Return [x, y] of the center of cell containing provided text 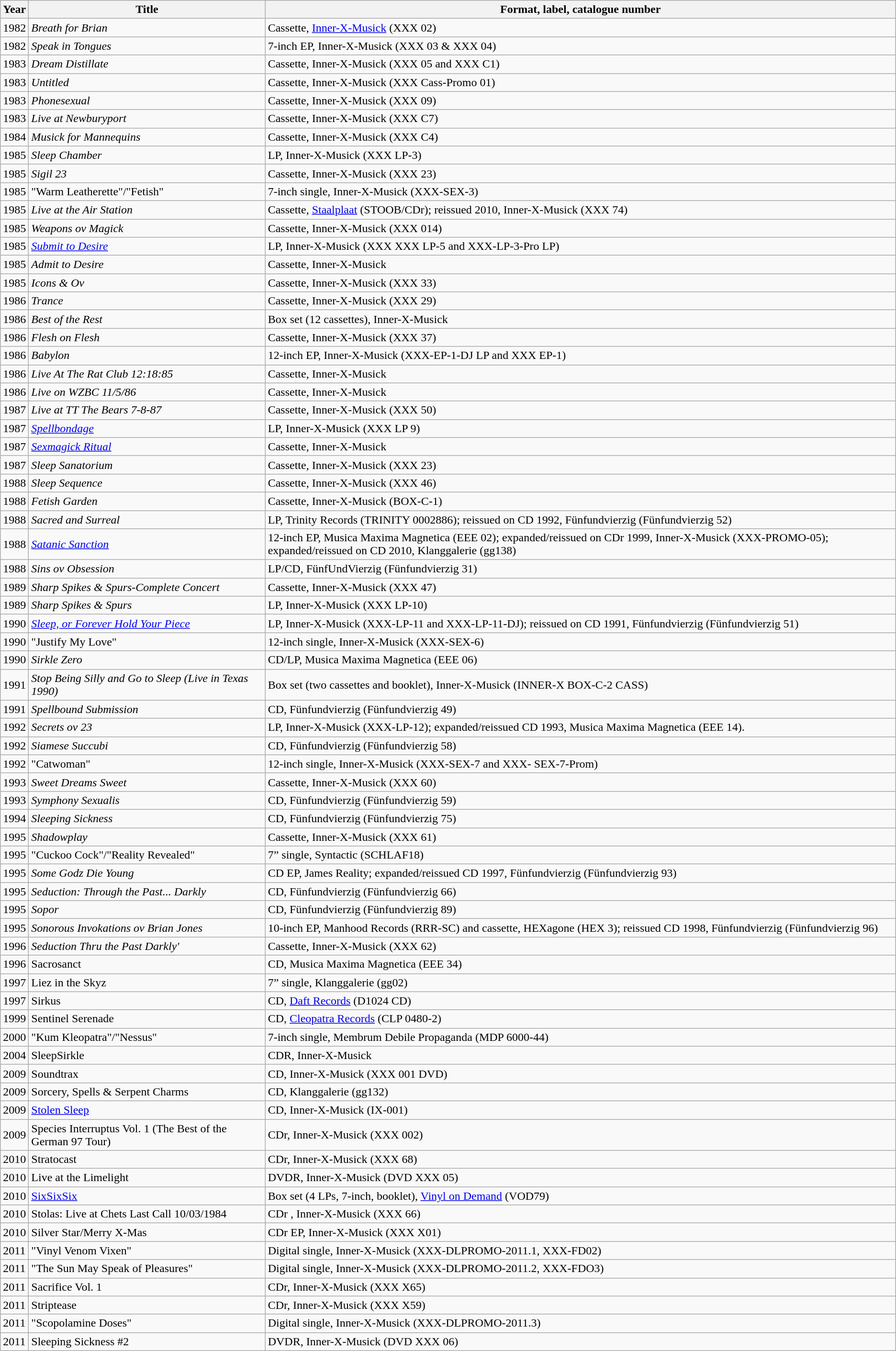
Sharp Spikes & Spurs-Complete Concert [147, 587]
Fetish Garden [147, 501]
12-inch single, Inner-X-Musick (XXX-SEX-6) [580, 642]
DVDR, Inner-X-Musick (DVD XXX 06) [580, 1341]
Cassette, Inner-X-Musick (XXX 29) [580, 301]
CD, Fünfundvierzig (Fünfundvierzig 58) [580, 746]
Icons & Ov [147, 283]
Admit to Desire [147, 265]
LP, Inner-X-Musick (XXX XXX LP-5 and XXX-LP-3-Pro LP) [580, 246]
1984 [14, 137]
2000 [14, 1037]
Title [147, 10]
Digital single, Inner-X-Musick (XXX-DLPROMO-2011.3) [580, 1323]
Sleep Sequence [147, 483]
CD, Fünfundvierzig (Fünfundvierzig 75) [580, 818]
Breath for Brian [147, 28]
Cassette, Inner-X-Musick (XXX 02) [580, 28]
Box set (two cassettes and booklet), Inner-X-Musick (INNER-X BOX-C-2 CASS) [580, 684]
Untitled [147, 82]
CDr, Inner-X-Musick (XXX 002) [580, 1134]
Stop Being Silly and Go to Sleep (Live in Texas 1990) [147, 684]
Soundtrax [147, 1073]
"Justify My Love" [147, 642]
12-inch single, Inner-X-Musick (XXX-SEX-7 and XXX- SEX-7-Prom) [580, 764]
Liez in the Skyz [147, 983]
"Vinyl Venom Vixen" [147, 1251]
LP, Trinity Records (TRINITY 0002886); reissued on CD 1992, Fünfundvierzig (Fünfundvierzig 52) [580, 519]
"Scopolamine Doses" [147, 1323]
CDR, Inner-X-Musick [580, 1055]
CD EP, James Reality; expanded/reissued CD 1997, Fünfundvierzig (Fünfundvierzig 93) [580, 873]
Siamese Succubi [147, 746]
DVDR, Inner-X-Musick (DVD XXX 05) [580, 1178]
Year [14, 10]
Live on WZBC 11/5/86 [147, 392]
Cassette, Inner-X-Musick (XXX 37) [580, 337]
Sacrosanct [147, 964]
Cassette, Inner-X-Musick (BOX-C-1) [580, 501]
7-inch single, Membrum Debile Propaganda (MDP 6000-44) [580, 1037]
Stratocast [147, 1160]
"Cuckoo Cock"/"Reality Revealed" [147, 855]
"Kum Kleopatra"/"Nessus" [147, 1037]
CDr, Inner-X-Musick (XXX 68) [580, 1160]
"The Sun May Speak of Pleasures" [147, 1269]
Cassette, Inner-X-Musick (XXX 33) [580, 283]
LP, Inner-X-Musick (XXX-LP-12); expanded/reissued CD 1993, Musica Maxima Magnetica (EEE 14). [580, 727]
Cassette, Inner-X-Musick (XXX 61) [580, 837]
Sleep Chamber [147, 155]
CD, Inner-X-Musick (XXX 001 DVD) [580, 1073]
Live at TT The Bears 7-8-87 [147, 410]
Cassette, Inner-X-Musick (XXX 62) [580, 946]
LP, Inner-X-Musick (XXX LP 9) [580, 428]
Cassette, Inner-X-Musick (XXX 05 and XXX C1) [580, 64]
Secrets ov 23 [147, 727]
Live at the Limelight [147, 1178]
Live at the Air Station [147, 210]
CDr , Inner-X-Musick (XXX 66) [580, 1214]
Sonorous Invokations ov Brian Jones [147, 928]
Cassette, Inner-X-Musick (XXX C4) [580, 137]
7” single, Syntactic (SCHLAF18) [580, 855]
Cassette, Inner-X-Musick (XXX 50) [580, 410]
CD, Fünfundvierzig (Fünfundvierzig 49) [580, 709]
"Catwoman" [147, 764]
Sleep Sanatorium [147, 465]
SleepSirkle [147, 1055]
Cassette, Inner-X-Musick (XXX 014) [580, 228]
CD, Daft Records (D1024 CD) [580, 1001]
Cassette, Staalplaat (STOOB/CDr); reissued 2010, Inner-X-Musick (XXX 74) [580, 210]
Sleeping Sickness #2 [147, 1341]
Sexmagick Ritual [147, 447]
Cassette, Inner-X-Musick (XXX 09) [580, 100]
Sigil 23 [147, 173]
Dream Distillate [147, 64]
Spellbound Submission [147, 709]
Stolen Sleep [147, 1110]
Satanic Sanction [147, 545]
CD, Inner-X-Musick (IX-001) [580, 1110]
CD, Fünfundvierzig (Fünfundvierzig 59) [580, 800]
1999 [14, 1019]
CD, Fünfundvierzig (Fünfundvierzig 66) [580, 892]
Live At The Rat Club 12:18:85 [147, 374]
Musick for Mannequins [147, 137]
Cassette, Inner-X-Musick (XXX 60) [580, 782]
Sharp Spikes & Spurs [147, 605]
CD, Klanggalerie (gg132) [580, 1092]
Sleeping Sickness [147, 818]
Seduction Thru the Past Darkly' [147, 946]
Sleep, or Forever Hold Your Piece [147, 624]
Digital single, Inner-X-Musick (XXX-DLPROMO-2011.2, XXX-FDO3) [580, 1269]
CD, Cleopatra Records (CLP 0480-2) [580, 1019]
CDr, Inner-X-Musick (XXX X59) [580, 1305]
Shadowplay [147, 837]
SixSixSix [147, 1196]
Sirkle Zero [147, 660]
Sirkus [147, 1001]
Cassette, Inner-X-Musick (XXX Cass-Promo 01) [580, 82]
Seduction: Through the Past... Darkly [147, 892]
CD/LP, Musica Maxima Magnetica (EEE 06) [580, 660]
Cassette, Inner-X-Musick (XXX 47) [580, 587]
Sacrifice Vol. 1 [147, 1287]
Box set (12 cassettes), Inner-X-Musick [580, 319]
Sorcery, Spells & Serpent Charms [147, 1092]
7” single, Klanggalerie (gg02) [580, 983]
Sweet Dreams Sweet [147, 782]
CDr, Inner-X-Musick (XXX X65) [580, 1287]
Symphony Sexualis [147, 800]
Spellbondage [147, 428]
Digital single, Inner-X-Musick (XXX-DLPROMO-2011.1, XXX-FD02) [580, 1251]
2004 [14, 1055]
12-inch EP, Inner-X-Musick (XXX-EP-1-DJ LP and XXX EP-1) [580, 356]
Silver Star/Merry X-Mas [147, 1232]
Some Godz Die Young [147, 873]
Speak in Tongues [147, 46]
Best of the Rest [147, 319]
Weapons ov Magick [147, 228]
LP/CD, FünfUndVierzig (Fünfundvierzig 31) [580, 569]
10-inch EP, Manhood Records (RRR-SC) and cassette, HEXagone (HEX 3); reissued CD 1998, Fünfundvierzig (Fünfundvierzig 96) [580, 928]
Phonesexual [147, 100]
LP, Inner-X-Musick (XXX LP-10) [580, 605]
Box set (4 LPs, 7-inch, booklet), Vinyl on Demand (VOD79) [580, 1196]
Sentinel Serenade [147, 1019]
Babylon [147, 356]
LP, Inner-X-Musick (XXX LP-3) [580, 155]
7-inch EP, Inner-X-Musick (XXX 03 & XXX 04) [580, 46]
Format, label, catalogue number [580, 10]
CD, Musica Maxima Magnetica (EEE 34) [580, 964]
1994 [14, 818]
Trance [147, 301]
Live at Newburyport [147, 119]
Stolas: Live at Chets Last Call 10/03/1984 [147, 1214]
7-inch single, Inner-X-Musick (XXX-SEX-3) [580, 191]
Cassette, Inner-X-Musick (XXX 46) [580, 483]
Sopor [147, 910]
Species Interruptus Vol. 1 (The Best of the German 97 Tour) [147, 1134]
Submit to Desire [147, 246]
Striptease [147, 1305]
LP, Inner-X-Musick (XXX-LP-11 and XXX-LP-11-DJ); reissued on CD 1991, Fünfundvierzig (Fünfundvierzig 51) [580, 624]
Sins ov Obsession [147, 569]
CD, Fünfundvierzig (Fünfundvierzig 89) [580, 910]
Sacred and Surreal [147, 519]
Cassette, Inner-X-Musick (XXX C7) [580, 119]
Flesh on Flesh [147, 337]
"Warm Leatherette"/"Fetish" [147, 191]
CDr EP, Inner-X-Musick (XXX X01) [580, 1232]
